Identify which cell holds the provided text, then report its [X, Y] central coordinate. 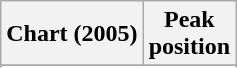
Peakposition [189, 34]
Chart (2005) [72, 34]
